Extract the (x, y) coordinate from the center of the cell holding the provided text.  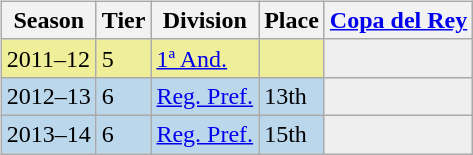
13th (292, 96)
15th (292, 134)
2012–13 (48, 96)
Copa del Rey (398, 20)
1ª And. (205, 58)
2013–14 (48, 134)
Place (292, 20)
Tier (124, 20)
2011–12 (48, 58)
Season (48, 20)
Division (205, 20)
5 (124, 58)
